Identify which cell holds the provided text, then report its (X, Y) central coordinate. 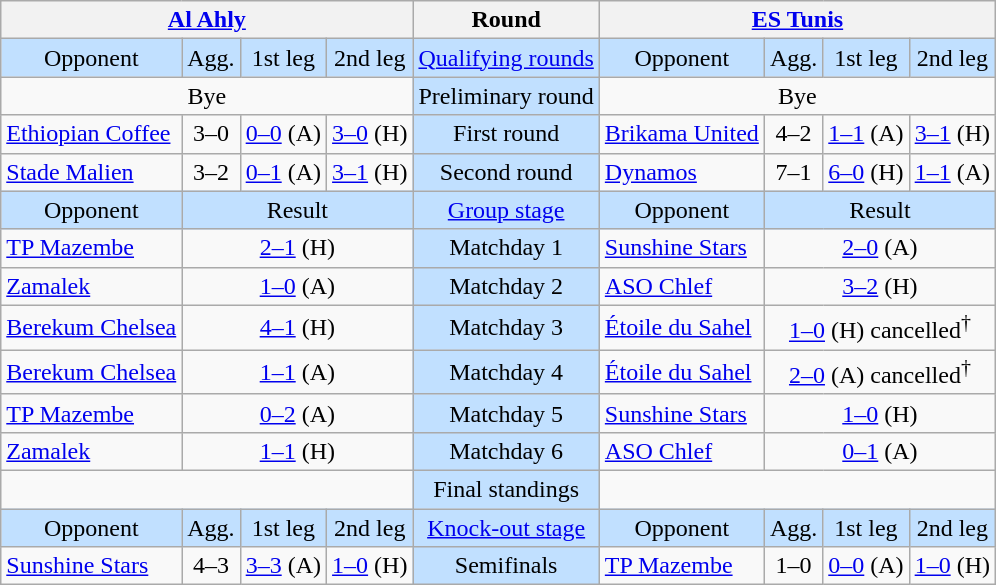
3–2 (H) (880, 286)
Matchday 2 (506, 286)
Brikama United (682, 134)
Matchday 3 (506, 328)
Stade Malien (92, 172)
2–0 (A) cancelled† (880, 372)
1–0 (793, 566)
Qualifying rounds (506, 58)
Matchday 6 (506, 451)
0–2 (A) (298, 413)
3–0 (H) (370, 134)
Final standings (506, 489)
4–3 (211, 566)
4–2 (793, 134)
1–0 (H) cancelled† (880, 328)
3–0 (211, 134)
Matchday 4 (506, 372)
Dynamos (682, 172)
7–1 (793, 172)
1–0 (A) (298, 286)
First round (506, 134)
Ethiopian Coffee (92, 134)
4–1 (H) (298, 328)
2–1 (H) (298, 248)
Second round (506, 172)
Matchday 5 (506, 413)
Al Ahly (207, 20)
Matchday 1 (506, 248)
6–0 (H) (866, 172)
1–1 (H) (298, 451)
2–0 (A) (880, 248)
ES Tunis (797, 20)
3–3 (A) (283, 566)
Semifinals (506, 566)
Knock-out stage (506, 528)
Group stage (506, 210)
3–2 (211, 172)
Round (506, 20)
Preliminary round (506, 96)
